Pinpoint the cell where the given text exists, returning its (X, Y) midpoint coordinate. 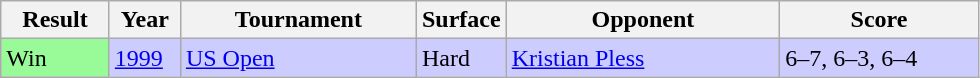
Year (144, 20)
Result (56, 20)
Surface (461, 20)
6–7, 6–3, 6–4 (880, 58)
Tournament (298, 20)
Opponent (643, 20)
1999 (144, 58)
Win (56, 58)
Kristian Pless (643, 58)
Hard (461, 58)
US Open (298, 58)
Score (880, 20)
